For the text-containing cell, return its midpoint in (x, y) coordinate format. 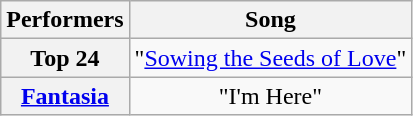
Top 24 (65, 58)
Song (270, 20)
Fantasia (65, 96)
"I'm Here" (270, 96)
"Sowing the Seeds of Love" (270, 58)
Performers (65, 20)
